Return (X, Y) of the center of cell containing provided text 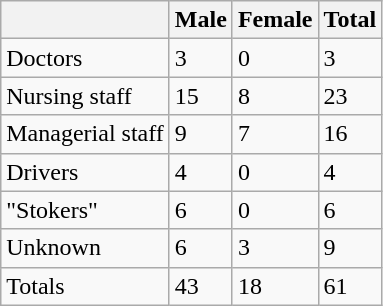
Unknown (86, 248)
61 (350, 286)
"Stokers" (86, 210)
43 (200, 286)
8 (275, 96)
15 (200, 96)
7 (275, 134)
Totals (86, 286)
Doctors (86, 58)
Total (350, 20)
Managerial staff (86, 134)
23 (350, 96)
Female (275, 20)
16 (350, 134)
18 (275, 286)
Drivers (86, 172)
Male (200, 20)
Nursing staff (86, 96)
